Identify which cell holds the provided text, then report its (X, Y) central coordinate. 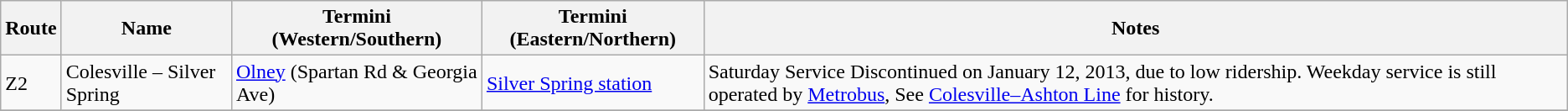
Termini (Western/Southern) (357, 29)
Termini (Eastern/Northern) (593, 29)
Route (31, 29)
Notes (1136, 29)
Silver Spring station (593, 82)
Z2 (31, 82)
Olney (Spartan Rd & Georgia Ave) (357, 82)
Colesville – Silver Spring (146, 82)
Name (146, 29)
